Return (X, Y) of the center of cell containing provided text 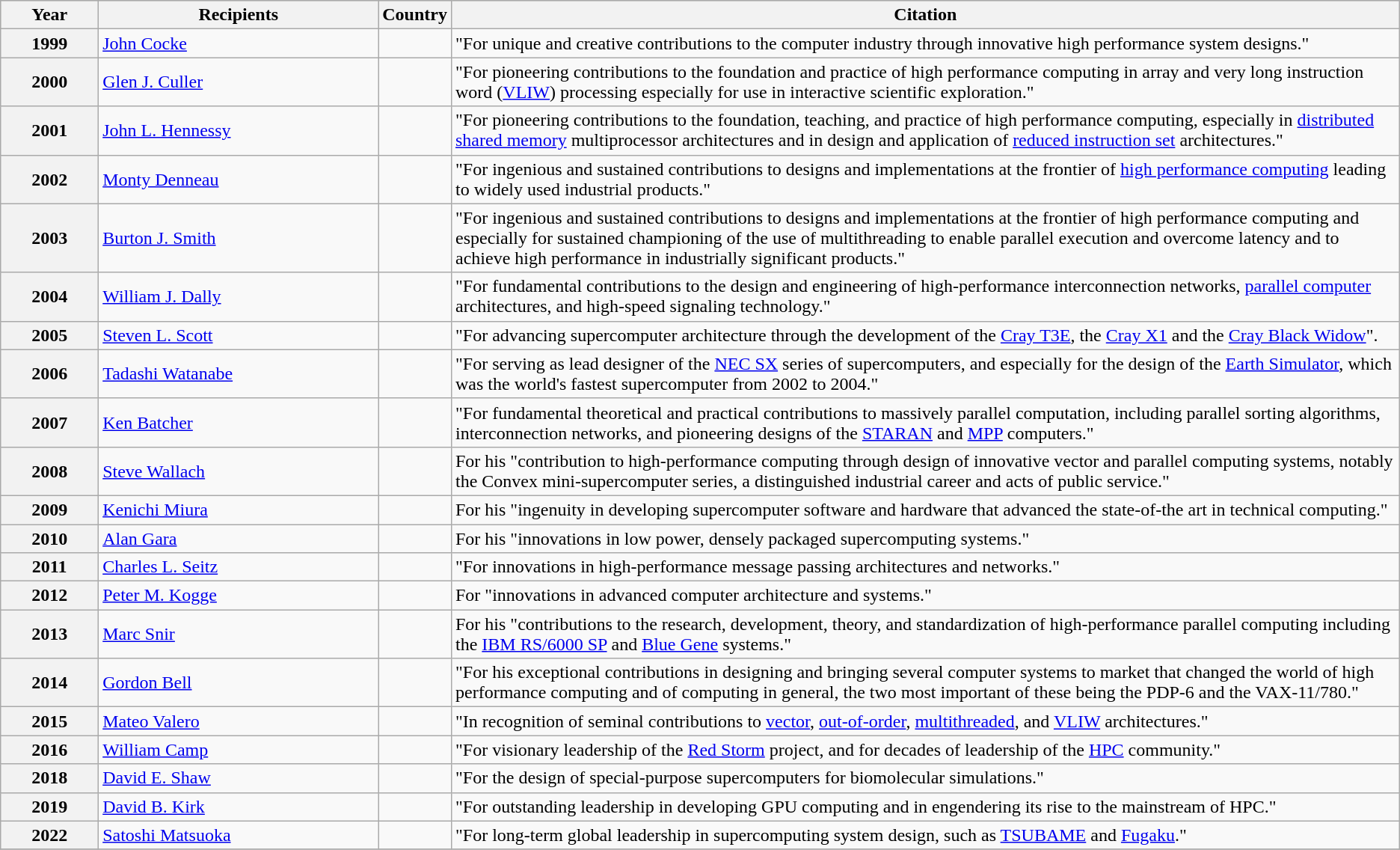
David B. Kirk (239, 807)
"For the design of special-purpose supercomputers for biomolecular simulations." (925, 778)
"For unique and creative contributions to the computer industry through innovative high performance system designs." (925, 43)
Ken Batcher (239, 422)
2002 (49, 180)
2001 (49, 130)
2014 (49, 682)
2000 (49, 82)
2006 (49, 374)
Citation (925, 15)
"For outstanding leadership in developing GPU computing and in engendering its rise to the mainstream of HPC." (925, 807)
John Cocke (239, 43)
2011 (49, 567)
Year (49, 15)
Tadashi Watanabe (239, 374)
2013 (49, 635)
Gordon Bell (239, 682)
2018 (49, 778)
2016 (49, 750)
2015 (49, 721)
2010 (49, 538)
Marc Snir (239, 635)
Burton J. Smith (239, 238)
"For long-term global leadership in supercomputing system design, such as TSUBAME and Fugaku." (925, 835)
2008 (49, 471)
For his "ingenuity in developing supercomputer software and hardware that advanced the state-of-the art in technical computing." (925, 510)
2005 (49, 335)
2003 (49, 238)
Kenichi Miura (239, 510)
2009 (49, 510)
1999 (49, 43)
William Camp (239, 750)
"For advancing supercomputer architecture through the development of the Cray T3E, the Cray X1 and the Cray Black Widow". (925, 335)
Country (415, 15)
John L. Hennessy (239, 130)
For his "innovations in low power, densely packaged supercomputing systems." (925, 538)
2004 (49, 296)
2012 (49, 596)
Charles L. Seitz (239, 567)
Glen J. Culler (239, 82)
2022 (49, 835)
For "innovations in advanced computer architecture and systems." (925, 596)
Steve Wallach (239, 471)
Monty Denneau (239, 180)
Recipients (239, 15)
Satoshi Matsuoka (239, 835)
"For visionary leadership of the Red Storm project, and for decades of leadership of the HPC community." (925, 750)
2019 (49, 807)
Alan Gara (239, 538)
David E. Shaw (239, 778)
"In recognition of seminal contributions to vector, out-of-order, multithreaded, and VLIW architectures." (925, 721)
Peter M. Kogge (239, 596)
"For innovations in high-performance message passing architectures and networks." (925, 567)
2007 (49, 422)
William J. Dally (239, 296)
Mateo Valero (239, 721)
Steven L. Scott (239, 335)
